Return the (x, y) coordinate for the center point of the cell that contains the specified text.  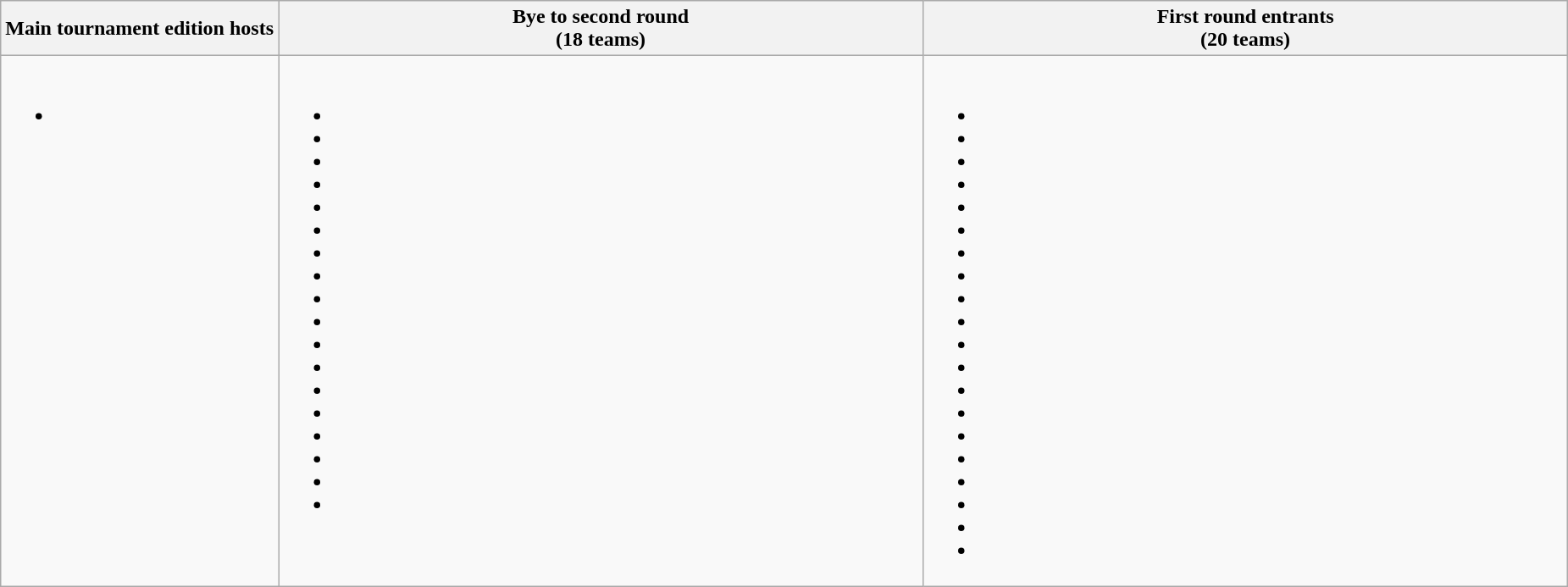
Main tournament edition hosts (140, 29)
Bye to second round(18 teams) (600, 29)
First round entrants(20 teams) (1245, 29)
